Extract the (X, Y) coordinate from the center of the cell holding the provided text.  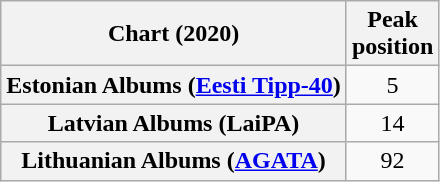
92 (392, 161)
Latvian Albums (LaiPA) (174, 123)
Peakposition (392, 34)
5 (392, 85)
Chart (2020) (174, 34)
Lithuanian Albums (AGATA) (174, 161)
14 (392, 123)
Estonian Albums (Eesti Tipp-40) (174, 85)
